From the cell containing the given text, extract its center point as [X, Y] coordinate. 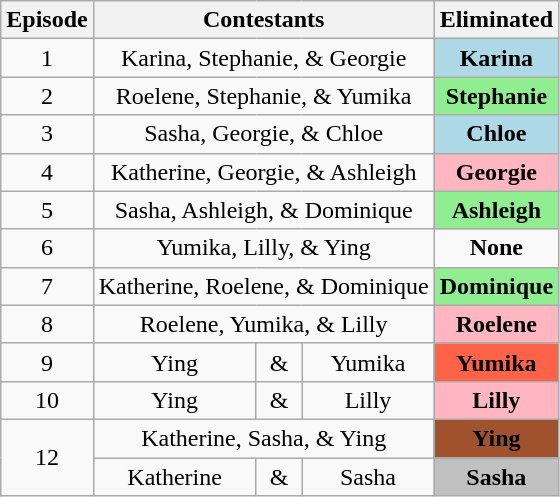
None [496, 248]
Stephanie [496, 96]
Roelene, Yumika, & Lilly [264, 324]
Yumika, Lilly, & Ying [264, 248]
4 [47, 172]
Eliminated [496, 20]
10 [47, 400]
Karina [496, 58]
Katherine, Roelene, & Dominique [264, 286]
6 [47, 248]
Sasha, Georgie, & Chloe [264, 134]
Roelene, Stephanie, & Yumika [264, 96]
1 [47, 58]
Katherine, Sasha, & Ying [264, 438]
Episode [47, 20]
2 [47, 96]
8 [47, 324]
Georgie [496, 172]
Chloe [496, 134]
Dominique [496, 286]
7 [47, 286]
Ashleigh [496, 210]
Karina, Stephanie, & Georgie [264, 58]
5 [47, 210]
Katherine [174, 477]
Contestants [264, 20]
Katherine, Georgie, & Ashleigh [264, 172]
Roelene [496, 324]
3 [47, 134]
Sasha, Ashleigh, & Dominique [264, 210]
12 [47, 457]
9 [47, 362]
